Find where the given text appears and provide that cell's center as [X, Y] coordinate. 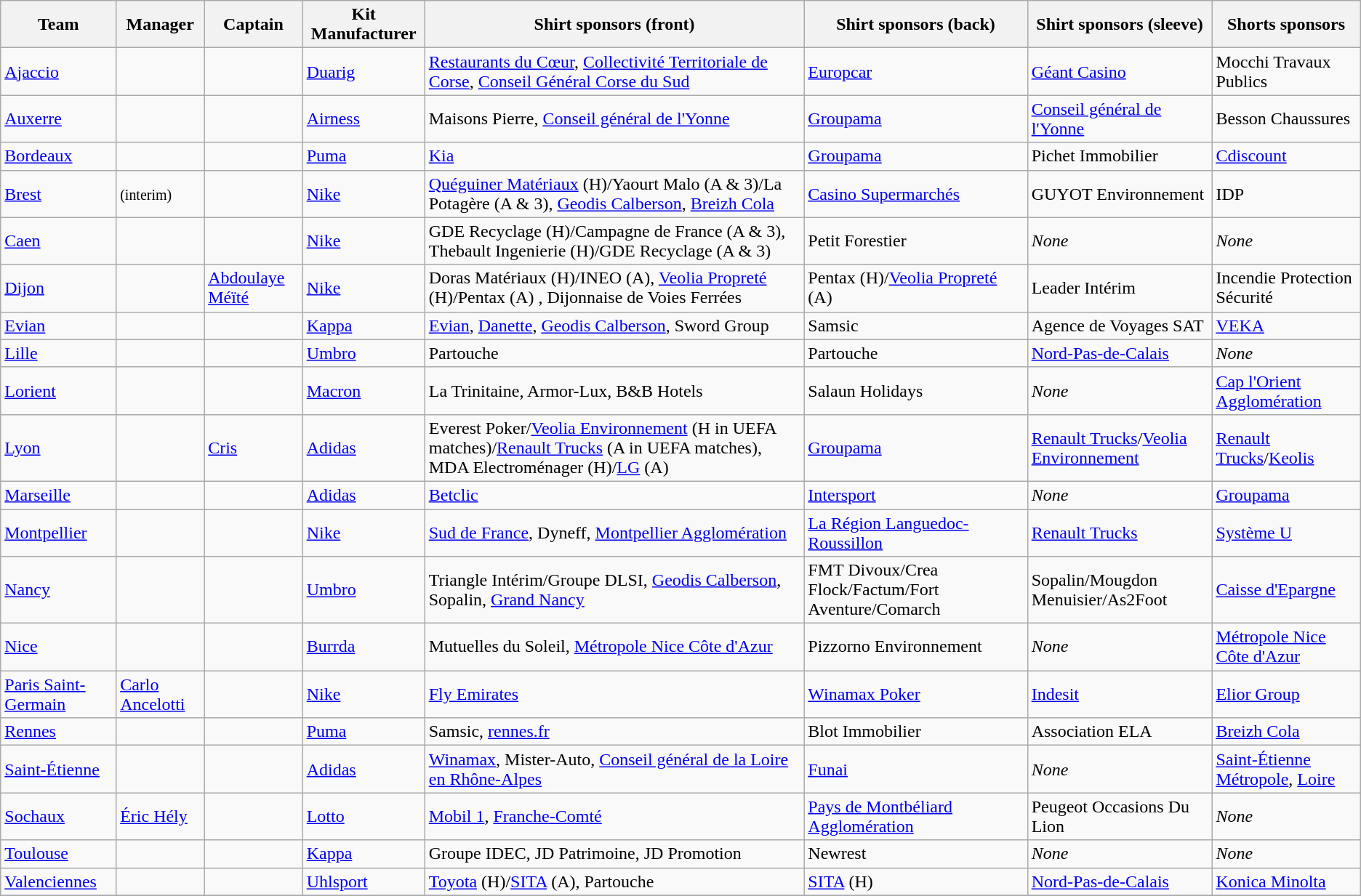
Paris Saint-Germain [58, 695]
Valenciennes [58, 881]
Agence de Voyages SAT [1120, 326]
Toyota (H)/SITA (A), Partouche [614, 881]
Carlo Ancelotti [160, 695]
Système U [1286, 532]
Salaun Holidays [916, 391]
Auxerre [58, 119]
Renault Trucks/Keolis [1286, 448]
Casino Supermarchés [916, 193]
Evian, Danette, Geodis Calberson, Sword Group [614, 326]
Conseil général de l'Yonne [1120, 119]
Breizh Cola [1286, 732]
Uhlsport [364, 881]
Maisons Pierre, Conseil général de l'Yonne [614, 119]
GUYOT Environnement [1120, 193]
Pichet Immobilier [1120, 156]
Cdiscount [1286, 156]
Association ELA [1120, 732]
Renault Trucks [1120, 532]
Éric Hély [160, 817]
Sopalin/Mougdon Menuisier/As2Foot [1120, 590]
SITA (H) [916, 881]
Lille [58, 353]
Kit Manufacturer [364, 25]
Airness [364, 119]
Shorts sponsors [1286, 25]
Caisse d'Epargne [1286, 590]
Burrda [364, 647]
Pentax (H)/Veolia Propreté (A) [916, 288]
Konica Minolta [1286, 881]
Newrest [916, 854]
Captain [253, 25]
Abdoulaye Méïté [253, 288]
Manager [160, 25]
Petit Forestier [916, 241]
Lorient [58, 391]
Pizzorno Environnement [916, 647]
Quéguiner Matériaux (H)/Yaourt Malo (A & 3)/La Potagère (A & 3), Geodis Calberson, Breizh Cola [614, 193]
FMT Divoux/Crea Flock/Factum/Fort Aventure/Comarch [916, 590]
La Région Languedoc-Roussillon [916, 532]
Toulouse [58, 854]
Triangle Intérim/Groupe DLSI, Geodis Calberson, Sopalin, Grand Nancy [614, 590]
Lyon [58, 448]
Cris [253, 448]
Shirt sponsors (back) [916, 25]
Cap l'Orient Agglomération [1286, 391]
(interim) [160, 193]
Winamax Poker [916, 695]
Bordeaux [58, 156]
Géant Casino [1120, 71]
Nice [58, 647]
Pays de Montbéliard Agglomération [916, 817]
Betclic [614, 495]
Everest Poker/Veolia Environnement (H in UEFA matches)/Renault Trucks (A in UEFA matches), MDA Electroménager (H)/LG (A) [614, 448]
Ajaccio [58, 71]
Mutuelles du Soleil, Métropole Nice Côte d'Azur [614, 647]
Funai [916, 769]
Groupe IDEC, JD Patrimoine, JD Promotion [614, 854]
Incendie Protection Sécurité [1286, 288]
Shirt sponsors (front) [614, 25]
Rennes [58, 732]
Restaurants du Cœur, Collectivité Territoriale de Corse, Conseil Général Corse du Sud [614, 71]
Nancy [58, 590]
Winamax, Mister-Auto, Conseil général de la Loire en Rhône-Alpes [614, 769]
Intersport [916, 495]
Samsic, rennes.fr [614, 732]
Blot Immobilier [916, 732]
Renault Trucks/Veolia Environnement [1120, 448]
Duarig [364, 71]
Montpellier [58, 532]
Saint-Étienne [58, 769]
Mocchi Travaux Publics [1286, 71]
Doras Matériaux (H)/INEO (A), Veolia Propreté (H)/Pentax (A) , Dijonnaise de Voies Ferrées [614, 288]
VEKA [1286, 326]
Europcar [916, 71]
Elior Group [1286, 695]
Evian [58, 326]
Indesit [1120, 695]
Sud de France, Dyneff, Montpellier Agglomération [614, 532]
La Trinitaine, Armor-Lux, B&B Hotels [614, 391]
Métropole Nice Côte d'Azur [1286, 647]
IDP [1286, 193]
Lotto [364, 817]
Kia [614, 156]
Macron [364, 391]
Team [58, 25]
Samsic [916, 326]
Sochaux [58, 817]
Peugeot Occasions Du Lion [1120, 817]
GDE Recyclage (H)/Campagne de France (A & 3), Thebault Ingenierie (H)/GDE Recyclage (A & 3) [614, 241]
Marseille [58, 495]
Dijon [58, 288]
Saint-Étienne Métropole, Loire [1286, 769]
Brest [58, 193]
Mobil 1, Franche-Comté [614, 817]
Shirt sponsors (sleeve) [1120, 25]
Fly Emirates [614, 695]
Caen [58, 241]
Leader Intérim [1120, 288]
Besson Chaussures [1286, 119]
